For the text-containing cell, return its midpoint in [X, Y] coordinate format. 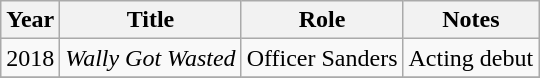
Notes [471, 20]
Role [322, 20]
Acting debut [471, 58]
Officer Sanders [322, 58]
2018 [30, 58]
Year [30, 20]
Wally Got Wasted [150, 58]
Title [150, 20]
